Determine the (x, y) coordinate at the center of the cell enclosing the given text.  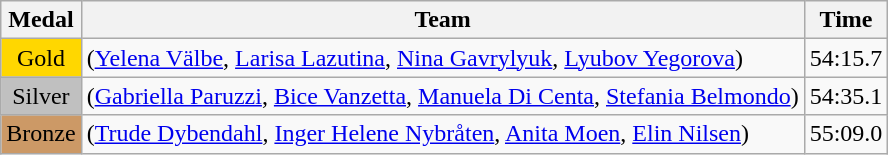
Bronze (41, 134)
Medal (41, 20)
55:09.0 (846, 134)
54:35.1 (846, 96)
Team (442, 20)
Gold (41, 58)
(Yelena Välbe, Larisa Lazutina, Nina Gavrylyuk, Lyubov Yegorova) (442, 58)
Time (846, 20)
(Trude Dybendahl, Inger Helene Nybråten, Anita Moen, Elin Nilsen) (442, 134)
Silver (41, 96)
54:15.7 (846, 58)
(Gabriella Paruzzi, Bice Vanzetta, Manuela Di Centa, Stefania Belmondo) (442, 96)
